Capture the cell that displays the provided text and extract its [X, Y] central coordinate. 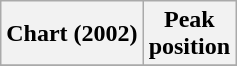
Peakposition [189, 34]
Chart (2002) [72, 34]
